Provide the [X, Y] coordinate of the cell's center where the given text is located.  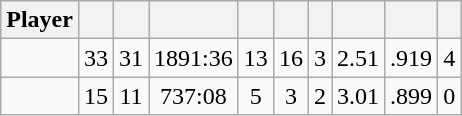
.919 [412, 58]
4 [450, 58]
Player [40, 20]
2 [320, 96]
3.01 [358, 96]
737:08 [194, 96]
5 [256, 96]
13 [256, 58]
33 [96, 58]
2.51 [358, 58]
16 [290, 58]
0 [450, 96]
15 [96, 96]
1891:36 [194, 58]
.899 [412, 96]
11 [132, 96]
31 [132, 58]
